Extract the [x, y] coordinate from the center of the cell holding the provided text.  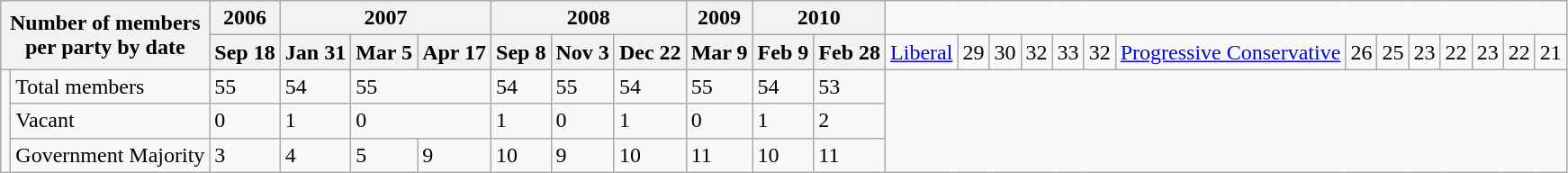
26 [1361, 52]
30 [1005, 52]
2008 [589, 18]
Mar 9 [719, 52]
21 [1550, 52]
Number of membersper party by date [105, 35]
Government Majority [110, 155]
Sep 18 [245, 52]
Nov 3 [582, 52]
Feb 9 [783, 52]
4 [315, 155]
Dec 22 [650, 52]
2010 [819, 18]
Jan 31 [315, 52]
Progressive Conservative [1230, 52]
Total members [110, 86]
2 [850, 121]
2009 [719, 18]
Mar 5 [384, 52]
33 [1068, 52]
Vacant [110, 121]
2006 [245, 18]
Apr 17 [455, 52]
53 [850, 86]
Liberal [922, 52]
5 [384, 155]
2007 [385, 18]
Feb 28 [850, 52]
25 [1393, 52]
29 [974, 52]
Sep 8 [521, 52]
3 [245, 155]
